Locate the cell with the specified text and output its [x, y] center coordinate. 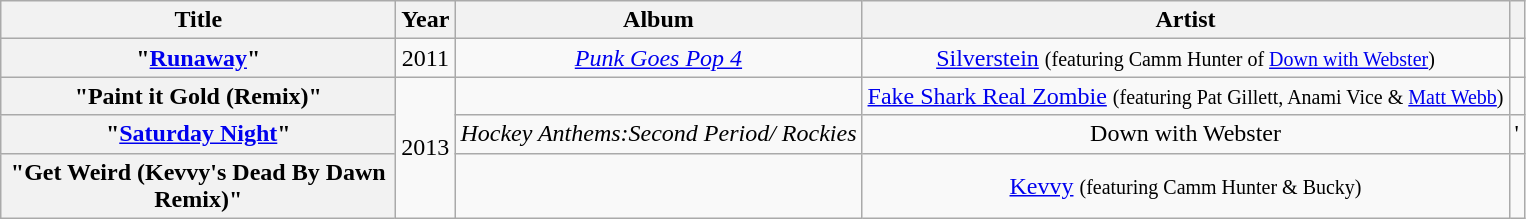
"Get Weird (Kevvy's Dead By Dawn Remix)" [198, 186]
"Paint it Gold (Remix)" [198, 96]
Silverstein (featuring Camm Hunter of Down with Webster) [1186, 58]
2013 [426, 148]
Down with Webster [1186, 134]
2011 [426, 58]
Hockey Anthems:Second Period/ Rockies [658, 134]
' [1516, 134]
Title [198, 20]
Punk Goes Pop 4 [658, 58]
Kevvy (featuring Camm Hunter & Bucky) [1186, 186]
Fake Shark Real Zombie (featuring Pat Gillett, Anami Vice & Matt Webb) [1186, 96]
Artist [1186, 20]
"Saturday Night" [198, 134]
Album [658, 20]
"Runaway" [198, 58]
Year [426, 20]
